Detect which cell encompasses the target text, then output its [X, Y] center coordinate. 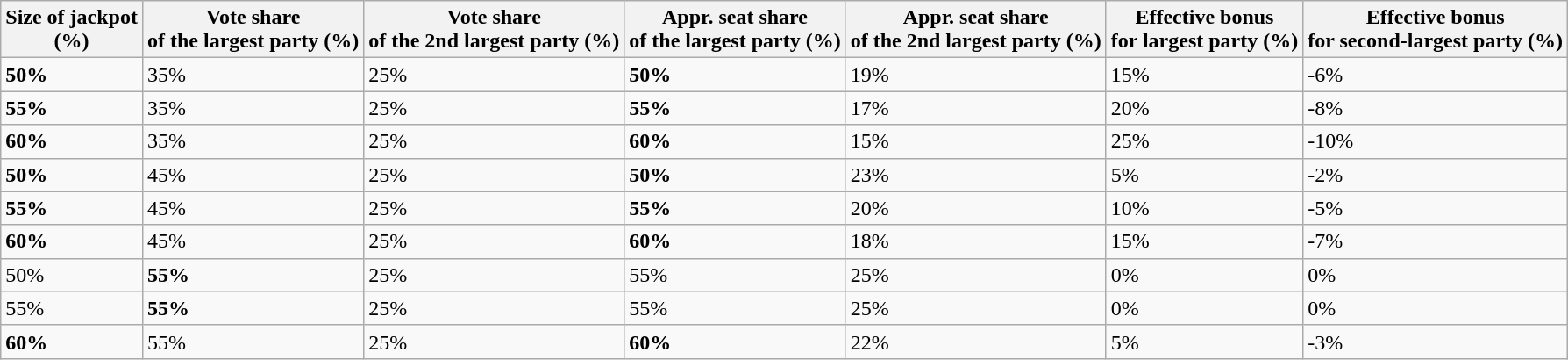
-7% [1436, 241]
-5% [1436, 208]
-3% [1436, 342]
Vote shareof the largest party (%) [253, 30]
-8% [1436, 108]
19% [975, 75]
Effective bonusfor second-largest party (%) [1436, 30]
-10% [1436, 141]
Size of jackpot(%) [72, 30]
Appr. seat shareof the largest party (%) [735, 30]
18% [975, 241]
Appr. seat shareof the 2nd largest party (%) [975, 30]
17% [975, 108]
Vote shareof the 2nd largest party (%) [495, 30]
-6% [1436, 75]
Effective bonusfor largest party (%) [1205, 30]
23% [975, 175]
10% [1205, 208]
-2% [1436, 175]
22% [975, 342]
